Locate the cell with the specified text and output its [X, Y] center coordinate. 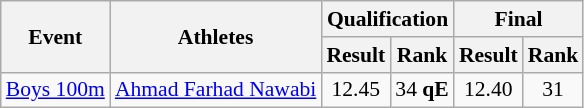
Athletes [216, 36]
12.40 [488, 90]
Final [518, 19]
12.45 [356, 90]
Boys 100m [56, 90]
Ahmad Farhad Nawabi [216, 90]
Qualification [387, 19]
31 [554, 90]
34 qE [422, 90]
Event [56, 36]
